Find where the given text appears and provide that cell's center as [X, Y] coordinate. 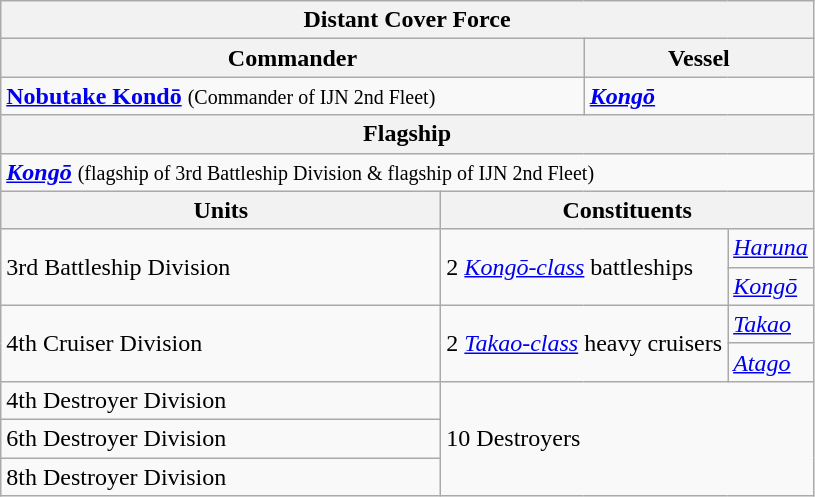
Haruna [771, 248]
Distant Cover Force [408, 20]
Nobutake Kondō (Commander of IJN 2nd Fleet) [292, 96]
4th Cruiser Division [221, 343]
6th Destroyer Division [221, 438]
4th Destroyer Division [221, 400]
8th Destroyer Division [221, 477]
Takao [771, 324]
2 Takao-class heavy cruisers [584, 343]
3rd Battleship Division [221, 267]
Vessel [698, 58]
Units [221, 210]
Atago [771, 362]
2 Kongō-class battleships [584, 267]
Kongō (flagship of 3rd Battleship Division & flagship of IJN 2nd Fleet) [408, 172]
10 Destroyers [628, 438]
Flagship [408, 134]
Constituents [628, 210]
Commander [292, 58]
